Output the (x, y) coordinate of the center of the cell containing the given text.  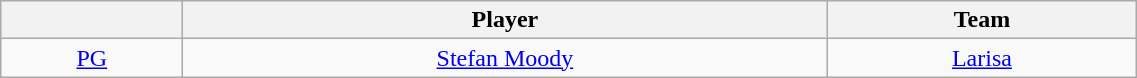
PG (92, 58)
Larisa (982, 58)
Stefan Moody (505, 58)
Player (505, 20)
Team (982, 20)
